Locate the cell with the specified text and output its [X, Y] center coordinate. 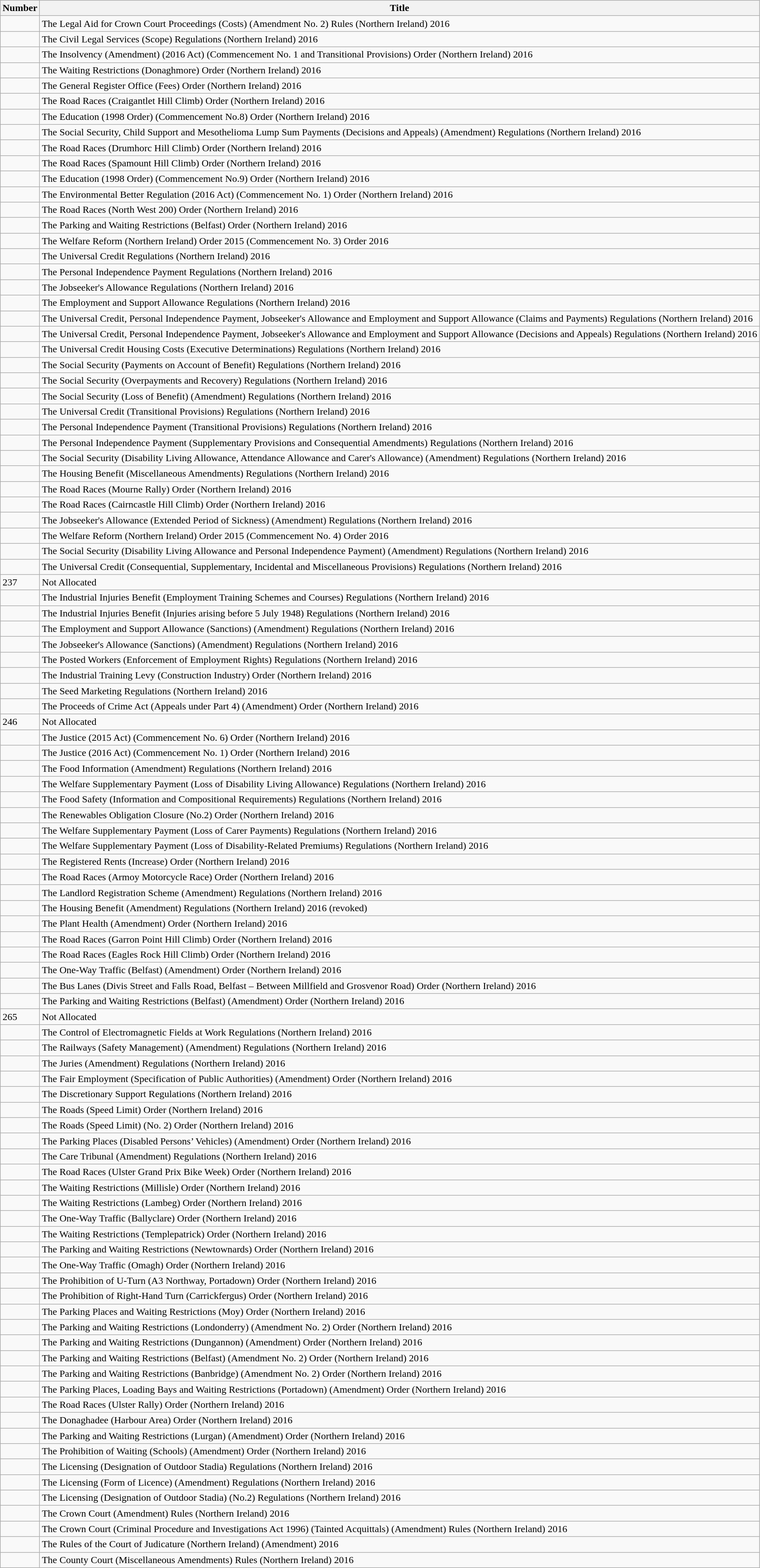
The Industrial Injuries Benefit (Injuries arising before 5 July 1948) Regulations (Northern Ireland) 2016 [399, 613]
The Roads (Speed Limit) (No. 2) Order (Northern Ireland) 2016 [399, 1125]
The Waiting Restrictions (Donaghmore) Order (Northern Ireland) 2016 [399, 70]
The Plant Health (Amendment) Order (Northern Ireland) 2016 [399, 923]
The Social Security (Disability Living Allowance, Attendance Allowance and Carer's Allowance) (Amendment) Regulations (Northern Ireland) 2016 [399, 458]
237 [20, 582]
The Universal Credit (Consequential, Supplementary, Incidental and Miscellaneous Provisions) Regulations (Northern Ireland) 2016 [399, 567]
The Crown Court (Criminal Procedure and Investigations Act 1996) (Tainted Acquittals) (Amendment) Rules (Northern Ireland) 2016 [399, 1529]
The Parking Places (Disabled Persons’ Vehicles) (Amendment) Order (Northern Ireland) 2016 [399, 1141]
The Welfare Supplementary Payment (Loss of Disability-Related Premiums) Regulations (Northern Ireland) 2016 [399, 846]
The Food Safety (Information and Compositional Requirements) Regulations (Northern Ireland) 2016 [399, 799]
The Social Security (Disability Living Allowance and Personal Independence Payment) (Amendment) Regulations (Northern Ireland) 2016 [399, 551]
The Renewables Obligation Closure (No.2) Order (Northern Ireland) 2016 [399, 815]
The Housing Benefit (Amendment) Regulations (Northern Ireland) 2016 (revoked) [399, 908]
The Legal Aid for Crown Court Proceedings (Costs) (Amendment No. 2) Rules (Northern Ireland) 2016 [399, 24]
The Waiting Restrictions (Lambeg) Order (Northern Ireland) 2016 [399, 1203]
The Posted Workers (Enforcement of Employment Rights) Regulations (Northern Ireland) 2016 [399, 660]
The Proceeds of Crime Act (Appeals under Part 4) (Amendment) Order (Northern Ireland) 2016 [399, 707]
The Justice (2016 Act) (Commencement No. 1) Order (Northern Ireland) 2016 [399, 753]
The Parking and Waiting Restrictions (Belfast) (Amendment No. 2) Order (Northern Ireland) 2016 [399, 1358]
The Control of Electromagnetic Fields at Work Regulations (Northern Ireland) 2016 [399, 1032]
The Industrial Training Levy (Construction Industry) Order (Northern Ireland) 2016 [399, 675]
The Justice (2015 Act) (Commencement No. 6) Order (Northern Ireland) 2016 [399, 738]
The Parking and Waiting Restrictions (Belfast) Order (Northern Ireland) 2016 [399, 225]
The Welfare Reform (Northern Ireland) Order 2015 (Commencement No. 3) Order 2016 [399, 241]
The Food Information (Amendment) Regulations (Northern Ireland) 2016 [399, 769]
The Road Races (Spamount Hill Climb) Order (Northern Ireland) 2016 [399, 163]
The Road Races (Craigantlet Hill Climb) Order (Northern Ireland) 2016 [399, 101]
The Education (1998 Order) (Commencement No.9) Order (Northern Ireland) 2016 [399, 179]
The Universal Credit (Transitional Provisions) Regulations (Northern Ireland) 2016 [399, 411]
The Bus Lanes (Divis Street and Falls Road, Belfast – Between Millfield and Grosvenor Road) Order (Northern Ireland) 2016 [399, 986]
The Road Races (North West 200) Order (Northern Ireland) 2016 [399, 210]
The One-Way Traffic (Ballyclare) Order (Northern Ireland) 2016 [399, 1219]
The County Court (Miscellaneous Amendments) Rules (Northern Ireland) 2016 [399, 1560]
The Road Races (Mourne Rally) Order (Northern Ireland) 2016 [399, 489]
The Railways (Safety Management) (Amendment) Regulations (Northern Ireland) 2016 [399, 1048]
The Industrial Injuries Benefit (Employment Training Schemes and Courses) Regulations (Northern Ireland) 2016 [399, 598]
The Road Races (Ulster Rally) Order (Northern Ireland) 2016 [399, 1405]
The Universal Credit Housing Costs (Executive Determinations) Regulations (Northern Ireland) 2016 [399, 349]
Title [399, 8]
The Waiting Restrictions (Millisle) Order (Northern Ireland) 2016 [399, 1188]
The Parking and Waiting Restrictions (Lurgan) (Amendment) Order (Northern Ireland) 2016 [399, 1435]
The Parking and Waiting Restrictions (Banbridge) (Amendment No. 2) Order (Northern Ireland) 2016 [399, 1374]
The Prohibition of Waiting (Schools) (Amendment) Order (Northern Ireland) 2016 [399, 1451]
The Parking and Waiting Restrictions (Londonderry) (Amendment No. 2) Order (Northern Ireland) 2016 [399, 1327]
The Road Races (Ulster Grand Prix Bike Week) Order (Northern Ireland) 2016 [399, 1172]
The Civil Legal Services (Scope) Regulations (Northern Ireland) 2016 [399, 39]
The Environmental Better Regulation (2016 Act) (Commencement No. 1) Order (Northern Ireland) 2016 [399, 194]
The Jobseeker's Allowance Regulations (Northern Ireland) 2016 [399, 287]
The Discretionary Support Regulations (Northern Ireland) 2016 [399, 1094]
The Parking Places and Waiting Restrictions (Moy) Order (Northern Ireland) 2016 [399, 1312]
The Crown Court (Amendment) Rules (Northern Ireland) 2016 [399, 1513]
The Registered Rents (Increase) Order (Northern Ireland) 2016 [399, 861]
The Licensing (Designation of Outdoor Stadia) Regulations (Northern Ireland) 2016 [399, 1467]
The Parking Places, Loading Bays and Waiting Restrictions (Portadown) (Amendment) Order (Northern Ireland) 2016 [399, 1389]
The Prohibition of Right-Hand Turn (Carrickfergus) Order (Northern Ireland) 2016 [399, 1296]
The Road Races (Armoy Motorcycle Race) Order (Northern Ireland) 2016 [399, 877]
The Employment and Support Allowance Regulations (Northern Ireland) 2016 [399, 303]
The Personal Independence Payment Regulations (Northern Ireland) 2016 [399, 272]
The Social Security (Loss of Benefit) (Amendment) Regulations (Northern Ireland) 2016 [399, 396]
The Welfare Reform (Northern Ireland) Order 2015 (Commencement No. 4) Order 2016 [399, 536]
The Jobseeker's Allowance (Sanctions) (Amendment) Regulations (Northern Ireland) 2016 [399, 644]
The Waiting Restrictions (Templepatrick) Order (Northern Ireland) 2016 [399, 1234]
The Parking and Waiting Restrictions (Newtownards) Order (Northern Ireland) 2016 [399, 1250]
The Insolvency (Amendment) (2016 Act) (Commencement No. 1 and Transitional Provisions) Order (Northern Ireland) 2016 [399, 55]
The Social Security, Child Support and Mesothelioma Lump Sum Payments (Decisions and Appeals) (Amendment) Regulations (Northern Ireland) 2016 [399, 132]
The Fair Employment (Specification of Public Authorities) (Amendment) Order (Northern Ireland) 2016 [399, 1079]
The Welfare Supplementary Payment (Loss of Carer Payments) Regulations (Northern Ireland) 2016 [399, 830]
The Education (1998 Order) (Commencement No.8) Order (Northern Ireland) 2016 [399, 117]
The Road Races (Garron Point Hill Climb) Order (Northern Ireland) 2016 [399, 939]
The Roads (Speed Limit) Order (Northern Ireland) 2016 [399, 1110]
The Licensing (Form of Licence) (Amendment) Regulations (Northern Ireland) 2016 [399, 1482]
The Personal Independence Payment (Transitional Provisions) Regulations (Northern Ireland) 2016 [399, 427]
The Employment and Support Allowance (Sanctions) (Amendment) Regulations (Northern Ireland) 2016 [399, 629]
The Licensing (Designation of Outdoor Stadia) (No.2) Regulations (Northern Ireland) 2016 [399, 1498]
The Landlord Registration Scheme (Amendment) Regulations (Northern Ireland) 2016 [399, 892]
The Welfare Supplementary Payment (Loss of Disability Living Allowance) Regulations (Northern Ireland) 2016 [399, 784]
The Housing Benefit (Miscellaneous Amendments) Regulations (Northern Ireland) 2016 [399, 474]
The Care Tribunal (Amendment) Regulations (Northern Ireland) 2016 [399, 1156]
The Social Security (Overpayments and Recovery) Regulations (Northern Ireland) 2016 [399, 380]
The Prohibition of U-Turn (A3 Northway, Portadown) Order (Northern Ireland) 2016 [399, 1281]
The General Register Office (Fees) Order (Northern Ireland) 2016 [399, 86]
The Road Races (Drumhorc Hill Climb) Order (Northern Ireland) 2016 [399, 148]
The Social Security (Payments on Account of Benefit) Regulations (Northern Ireland) 2016 [399, 365]
The Universal Credit Regulations (Northern Ireland) 2016 [399, 256]
The One-Way Traffic (Belfast) (Amendment) Order (Northern Ireland) 2016 [399, 970]
The Road Races (Eagles Rock Hill Climb) Order (Northern Ireland) 2016 [399, 955]
The Juries (Amendment) Regulations (Northern Ireland) 2016 [399, 1063]
The Jobseeker's Allowance (Extended Period of Sickness) (Amendment) Regulations (Northern Ireland) 2016 [399, 520]
The Parking and Waiting Restrictions (Dungannon) (Amendment) Order (Northern Ireland) 2016 [399, 1343]
The Donaghadee (Harbour Area) Order (Northern Ireland) 2016 [399, 1420]
Number [20, 8]
265 [20, 1017]
246 [20, 722]
The Road Races (Cairncastle Hill Climb) Order (Northern Ireland) 2016 [399, 505]
The Seed Marketing Regulations (Northern Ireland) 2016 [399, 691]
The Parking and Waiting Restrictions (Belfast) (Amendment) Order (Northern Ireland) 2016 [399, 1001]
The One-Way Traffic (Omagh) Order (Northern Ireland) 2016 [399, 1265]
The Personal Independence Payment (Supplementary Provisions and Consequential Amendments) Regulations (Northern Ireland) 2016 [399, 442]
The Rules of the Court of Judicature (Northern Ireland) (Amendment) 2016 [399, 1544]
